Scan for the cell matching the given text and deliver its (X, Y) coordinate at center. 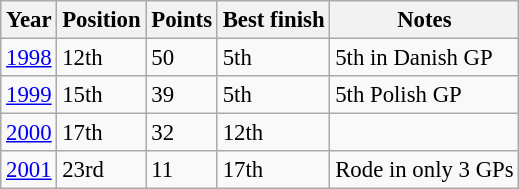
15th (102, 95)
5th Polish GP (424, 95)
5th in Danish GP (424, 58)
Notes (424, 20)
11 (182, 170)
2001 (29, 170)
Position (102, 20)
Points (182, 20)
Year (29, 20)
32 (182, 133)
50 (182, 58)
Best finish (273, 20)
Rode in only 3 GPs (424, 170)
2000 (29, 133)
1999 (29, 95)
23rd (102, 170)
39 (182, 95)
1998 (29, 58)
